Locate the cell with the specified text and output its (X, Y) center coordinate. 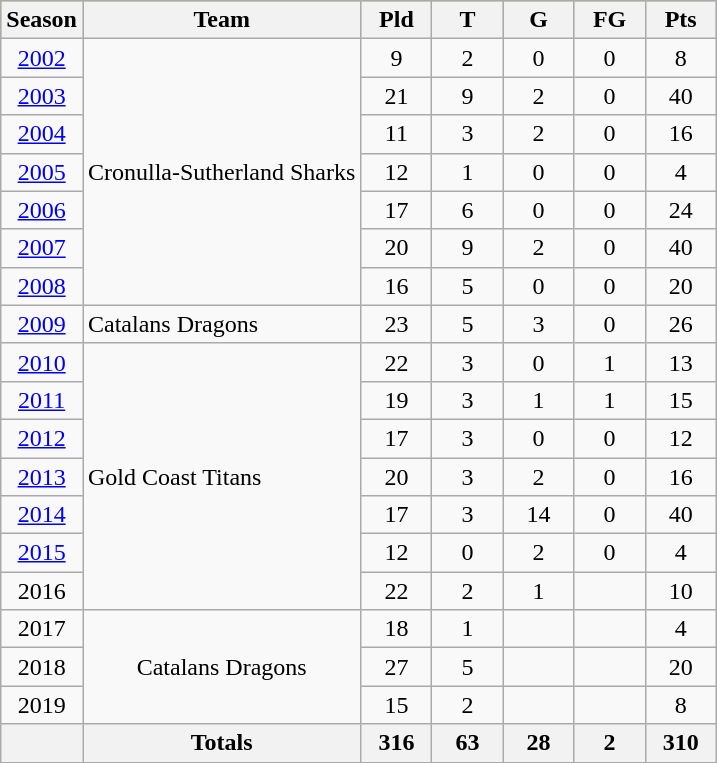
28 (538, 743)
2011 (42, 400)
2016 (42, 591)
310 (680, 743)
Season (42, 20)
2008 (42, 286)
2014 (42, 515)
2019 (42, 705)
19 (396, 400)
24 (680, 210)
Pts (680, 20)
14 (538, 515)
26 (680, 324)
2013 (42, 477)
T (468, 20)
6 (468, 210)
18 (396, 629)
Totals (221, 743)
Cronulla-Sutherland Sharks (221, 172)
2005 (42, 172)
2002 (42, 58)
2004 (42, 134)
13 (680, 362)
2018 (42, 667)
G (538, 20)
21 (396, 96)
FG (610, 20)
63 (468, 743)
10 (680, 591)
2003 (42, 96)
11 (396, 134)
2009 (42, 324)
2010 (42, 362)
2012 (42, 438)
316 (396, 743)
2006 (42, 210)
23 (396, 324)
Pld (396, 20)
Gold Coast Titans (221, 476)
27 (396, 667)
2017 (42, 629)
Team (221, 20)
2007 (42, 248)
2015 (42, 553)
